Scan for the cell matching the given text and deliver its [X, Y] coordinate at center. 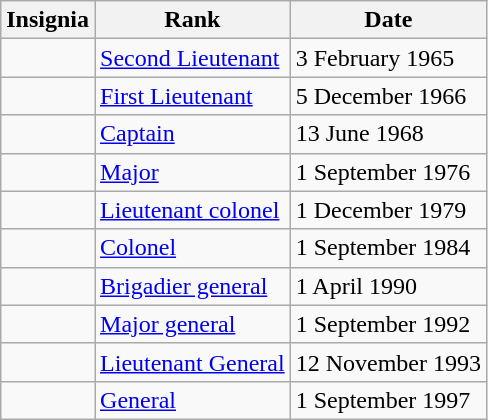
5 December 1966 [388, 96]
1 September 1984 [388, 248]
13 June 1968 [388, 134]
Major general [193, 324]
Brigadier general [193, 286]
Lieutenant General [193, 362]
1 April 1990 [388, 286]
General [193, 400]
12 November 1993 [388, 362]
1 September 1997 [388, 400]
Insignia [48, 20]
First Lieutenant [193, 96]
Rank [193, 20]
Lieutenant colonel [193, 210]
1 September 1976 [388, 172]
Colonel [193, 248]
Date [388, 20]
1 September 1992 [388, 324]
Major [193, 172]
Second Lieutenant [193, 58]
1 December 1979 [388, 210]
3 February 1965 [388, 58]
Captain [193, 134]
